Return (x, y) of the center of cell containing provided text 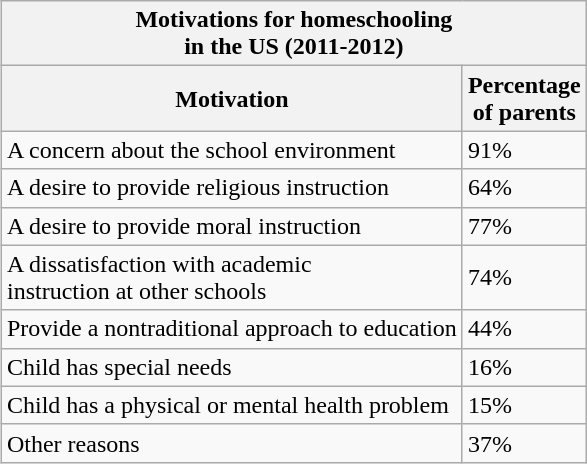
37% (524, 443)
Motivations for homeschooling in the US (2011-2012) (294, 34)
74% (524, 278)
Child has special needs (232, 367)
Child has a physical or mental health problem (232, 405)
Motivation (232, 98)
A dissatisfaction with academic instruction at other schools (232, 278)
Percentage of parents (524, 98)
A desire to provide religious instruction (232, 188)
Provide a nontraditional approach to education (232, 329)
A desire to provide moral instruction (232, 226)
91% (524, 150)
Other reasons (232, 443)
A concern about the school environment (232, 150)
64% (524, 188)
77% (524, 226)
15% (524, 405)
16% (524, 367)
44% (524, 329)
